Pinpoint the cell where the given text exists, returning its (x, y) midpoint coordinate. 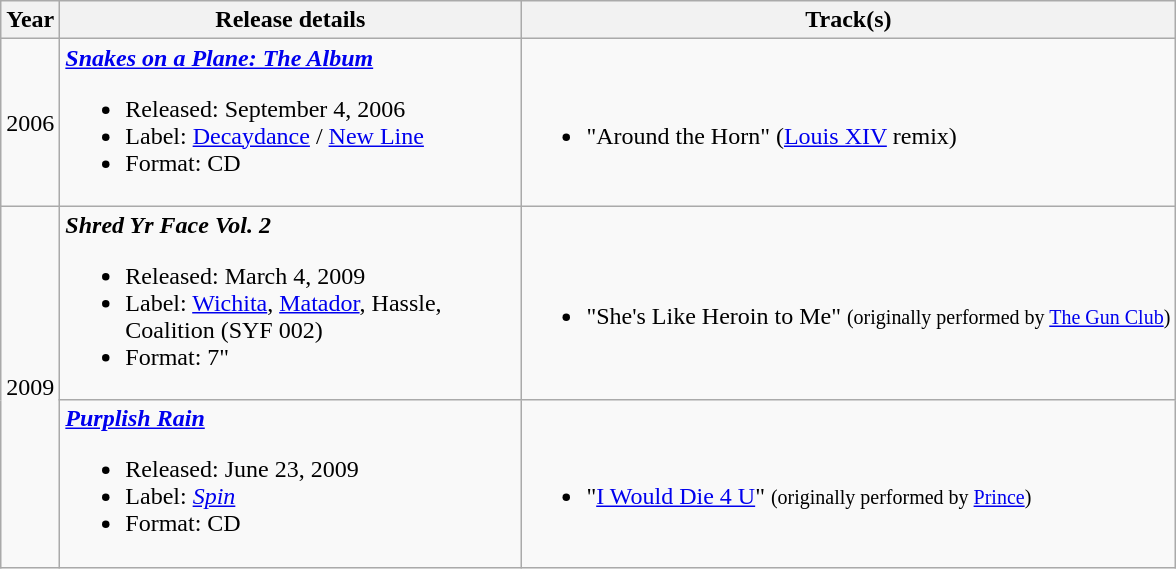
Shred Yr Face Vol. 2Released: March 4, 2009Label: Wichita, Matador, Hassle, Coalition (SYF 002)Format: 7" (290, 303)
Release details (290, 20)
"Around the Horn" (Louis XIV remix) (848, 122)
Purplish RainReleased: June 23, 2009Label: SpinFormat: CD (290, 484)
"I Would Die 4 U" (originally performed by Prince) (848, 484)
Snakes on a Plane: The AlbumReleased: September 4, 2006Label: Decaydance / New LineFormat: CD (290, 122)
Year (30, 20)
2009 (30, 386)
"She's Like Heroin to Me" (originally performed by The Gun Club) (848, 303)
2006 (30, 122)
Track(s) (848, 20)
